Search for the cell housing the specified text and yield its [x, y] center coordinate. 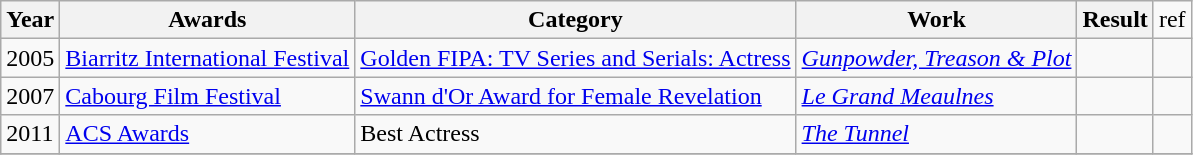
Year [30, 20]
Le Grand Meaulnes [936, 96]
Best Actress [576, 134]
Swann d'Or Award for Female Revelation [576, 96]
2007 [30, 96]
Category [576, 20]
Biarritz International Festival [208, 58]
Golden FIPA: TV Series and Serials: Actress [576, 58]
Gunpowder, Treason & Plot [936, 58]
ACS Awards [208, 134]
ref [1172, 20]
Work [936, 20]
Awards [208, 20]
2011 [30, 134]
Cabourg Film Festival [208, 96]
The Tunnel [936, 134]
2005 [30, 58]
Result [1115, 20]
